Extract the (x, y) coordinate from the center of the cell holding the provided text.  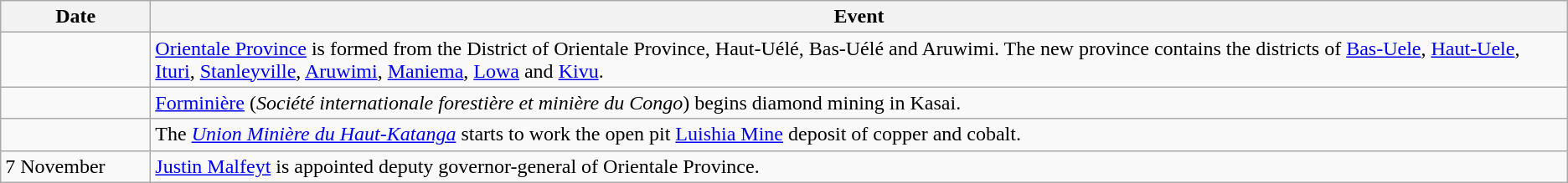
7 November (75, 166)
Justin Malfeyt is appointed deputy governor-general of Orientale Province. (859, 166)
Date (75, 17)
The Union Minière du Haut-Katanga starts to work the open pit Luishia Mine deposit of copper and cobalt. (859, 135)
Forminière (Société internationale forestière et minière du Congo) begins diamond mining in Kasai. (859, 103)
Event (859, 17)
